Pinpoint the cell where the given text exists, returning its [x, y] midpoint coordinate. 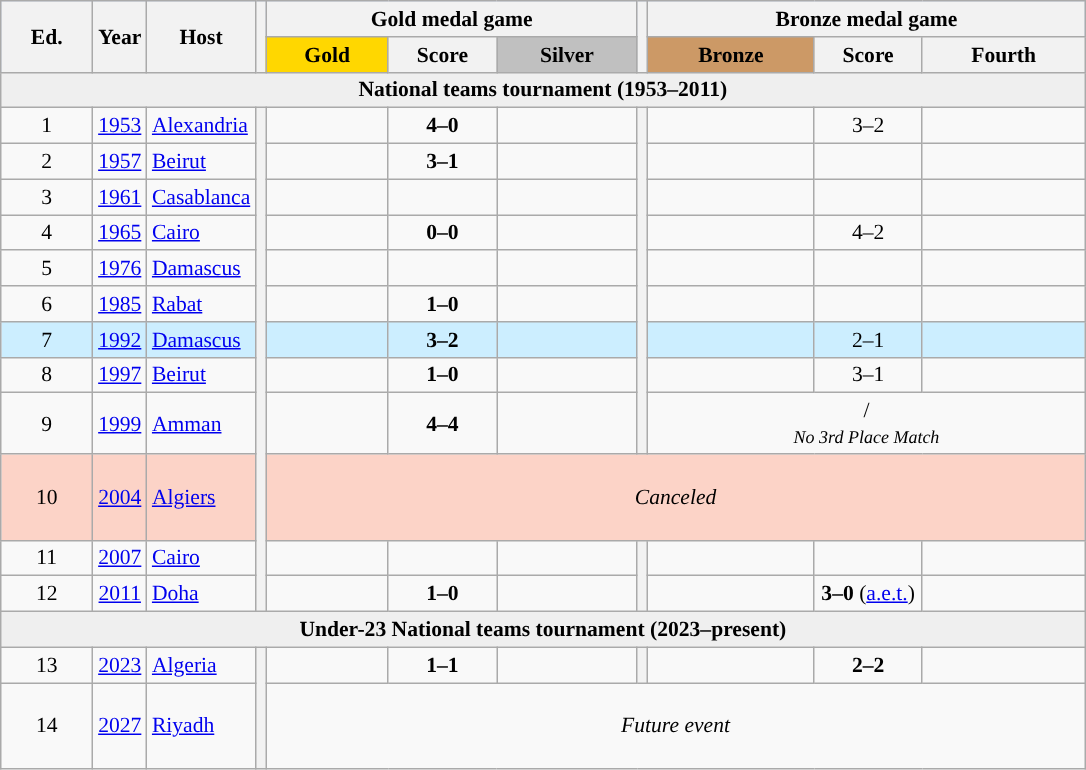
Bronze [731, 55]
Future event [676, 726]
3–0 (a.e.t.) [868, 594]
1985 [120, 304]
4–4 [442, 424]
Year [120, 36]
0–0 [442, 233]
Under-23 National teams tournament (2023–present) [543, 630]
Casablanca [201, 197]
1–1 [442, 665]
1999 [120, 424]
Alexandria [201, 126]
3 [47, 197]
4–2 [868, 233]
Rabat [201, 304]
1961 [120, 197]
2–2 [868, 665]
14 [47, 726]
9 [47, 424]
Ed. [47, 36]
4 [47, 233]
2 [47, 162]
2004 [120, 497]
6 [47, 304]
2007 [120, 559]
12 [47, 594]
Algiers [201, 497]
1997 [120, 375]
National teams tournament (1953–2011) [543, 90]
Fourth [1004, 55]
/ No 3rd Place Match [866, 424]
10 [47, 497]
Doha [201, 594]
7 [47, 340]
2027 [120, 726]
1953 [120, 126]
1 [47, 126]
Amman [201, 424]
Canceled [676, 497]
4–0 [442, 126]
Gold medal game [452, 19]
8 [47, 375]
2–1 [868, 340]
Bronze medal game [866, 19]
1976 [120, 269]
1965 [120, 233]
Riyadh [201, 726]
11 [47, 559]
1957 [120, 162]
13 [47, 665]
1992 [120, 340]
5 [47, 269]
Algeria [201, 665]
Host [201, 36]
Silver [568, 55]
Gold [327, 55]
2011 [120, 594]
2023 [120, 665]
